Determine the [X, Y] coordinate at the center of the cell enclosing the given text.  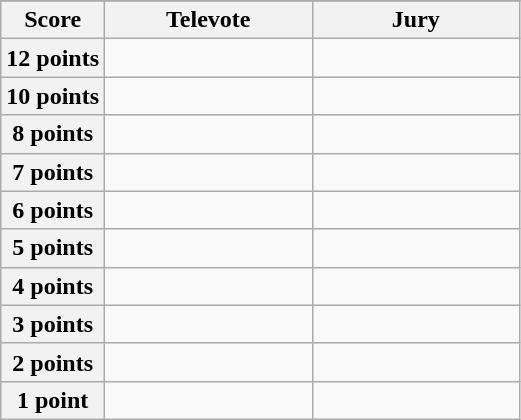
Jury [416, 20]
8 points [53, 134]
1 point [53, 400]
6 points [53, 210]
10 points [53, 96]
7 points [53, 172]
3 points [53, 324]
2 points [53, 362]
Score [53, 20]
5 points [53, 248]
12 points [53, 58]
Televote [209, 20]
4 points [53, 286]
